Identify which cell holds the provided text, then report its [X, Y] central coordinate. 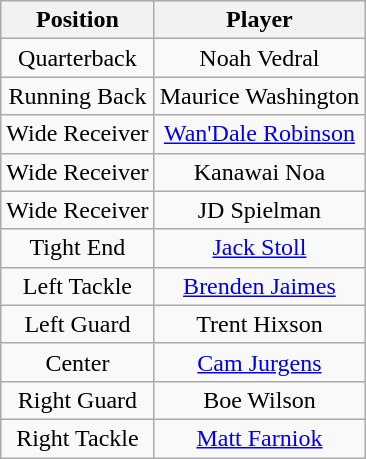
Left Guard [78, 324]
Trent Hixson [260, 324]
JD Spielman [260, 210]
Boe Wilson [260, 400]
Right Guard [78, 400]
Matt Farniok [260, 438]
Running Back [78, 96]
Noah Vedral [260, 58]
Jack Stoll [260, 248]
Left Tackle [78, 286]
Right Tackle [78, 438]
Center [78, 362]
Tight End [78, 248]
Quarterback [78, 58]
Position [78, 20]
Kanawai Noa [260, 172]
Cam Jurgens [260, 362]
Maurice Washington [260, 96]
Player [260, 20]
Wan'Dale Robinson [260, 134]
Brenden Jaimes [260, 286]
